Return (X, Y) of the center of cell containing provided text 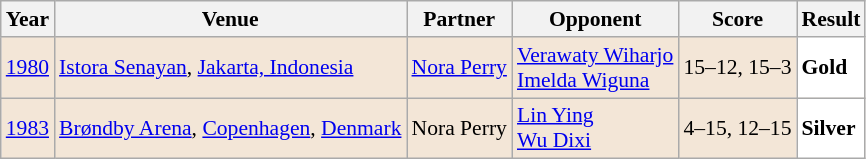
Result (830, 19)
Year (28, 19)
Venue (230, 19)
Opponent (595, 19)
Partner (458, 19)
4–15, 12–15 (737, 128)
Silver (830, 128)
Brøndby Arena, Copenhagen, Denmark (230, 128)
1980 (28, 68)
15–12, 15–3 (737, 68)
Gold (830, 68)
Lin Ying Wu Dixi (595, 128)
Verawaty Wiharjo Imelda Wiguna (595, 68)
Istora Senayan, Jakarta, Indonesia (230, 68)
Score (737, 19)
1983 (28, 128)
